Find where the given text appears and provide that cell's center as [X, Y] coordinate. 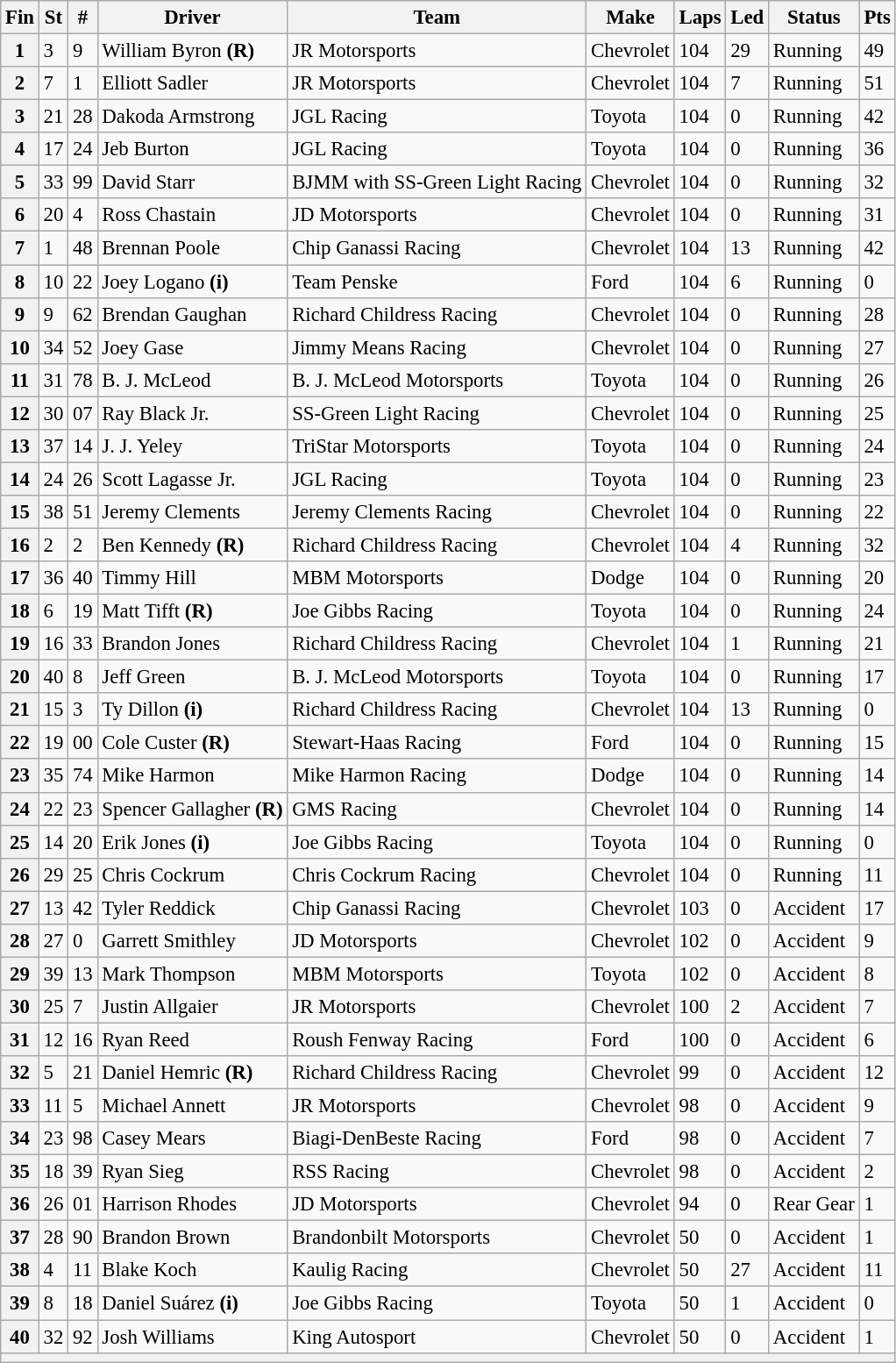
Erik Jones (i) [193, 842]
Roush Fenway Racing [437, 1039]
Garrett Smithley [193, 941]
David Starr [193, 182]
Dakoda Armstrong [193, 117]
62 [82, 314]
Pts [877, 18]
Driver [193, 18]
52 [82, 347]
Joey Gase [193, 347]
RSS Racing [437, 1172]
Status [814, 18]
Rear Gear [814, 1204]
Make [630, 18]
Josh Williams [193, 1337]
TriStar Motorsports [437, 446]
Laps [700, 18]
Team Penske [437, 282]
Brandon Jones [193, 644]
00 [82, 743]
Mark Thompson [193, 974]
49 [877, 51]
07 [82, 413]
Led [747, 18]
Cole Custer (R) [193, 743]
Blake Koch [193, 1271]
Jeremy Clements [193, 512]
Joey Logano (i) [193, 282]
# [82, 18]
Ray Black Jr. [193, 413]
Brendan Gaughan [193, 314]
Justin Allgaier [193, 1007]
Kaulig Racing [437, 1271]
B. J. McLeod [193, 380]
William Byron (R) [193, 51]
Harrison Rhodes [193, 1204]
92 [82, 1337]
J. J. Yeley [193, 446]
Timmy Hill [193, 578]
Jeremy Clements Racing [437, 512]
Daniel Hemric (R) [193, 1073]
Casey Mears [193, 1138]
48 [82, 248]
94 [700, 1204]
Ryan Reed [193, 1039]
SS-Green Light Racing [437, 413]
St [53, 18]
Brandon Brown [193, 1238]
Chris Cockrum Racing [437, 874]
Brennan Poole [193, 248]
Jimmy Means Racing [437, 347]
90 [82, 1238]
Ty Dillon (i) [193, 710]
Ross Chastain [193, 215]
78 [82, 380]
Mike Harmon [193, 776]
Mike Harmon Racing [437, 776]
Biagi-DenBeste Racing [437, 1138]
GMS Racing [437, 809]
Ben Kennedy (R) [193, 545]
Daniel Suárez (i) [193, 1303]
01 [82, 1204]
Spencer Gallagher (R) [193, 809]
Jeb Burton [193, 149]
Elliott Sadler [193, 83]
King Autosport [437, 1337]
Fin [20, 18]
Matt Tifft (R) [193, 611]
103 [700, 908]
Stewart-Haas Racing [437, 743]
Team [437, 18]
Scott Lagasse Jr. [193, 479]
Chris Cockrum [193, 874]
Tyler Reddick [193, 908]
Michael Annett [193, 1106]
BJMM with SS-Green Light Racing [437, 182]
Jeff Green [193, 677]
Ryan Sieg [193, 1172]
74 [82, 776]
Brandonbilt Motorsports [437, 1238]
